Detect which cell encompasses the target text, then output its (x, y) center coordinate. 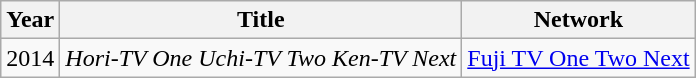
Fuji TV One Two Next (578, 58)
Title (261, 20)
2014 (30, 58)
Year (30, 20)
Hori-TV One Uchi-TV Two Ken-TV Next (261, 58)
Network (578, 20)
